Return the [X, Y] coordinate for the center point of the cell that contains the specified text.  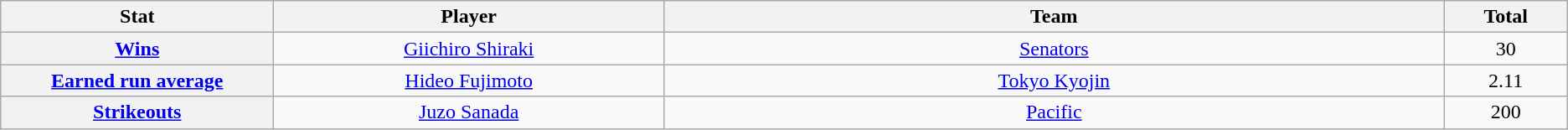
Hideo Fujimoto [469, 81]
Senators [1055, 49]
30 [1506, 49]
Tokyo Kyojin [1055, 81]
Team [1055, 17]
Wins [137, 49]
Total [1506, 17]
Pacific [1055, 112]
Strikeouts [137, 112]
Juzo Sanada [469, 112]
2.11 [1506, 81]
Earned run average [137, 81]
Stat [137, 17]
Player [469, 17]
200 [1506, 112]
Giichiro Shiraki [469, 49]
